Scan for the cell matching the given text and deliver its (x, y) coordinate at center. 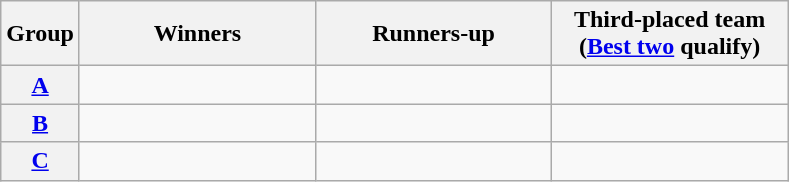
C (40, 161)
Winners (197, 34)
Group (40, 34)
Third-placed team(Best two qualify) (670, 34)
B (40, 123)
A (40, 85)
Runners-up (433, 34)
